Capture the cell that displays the provided text and extract its (x, y) central coordinate. 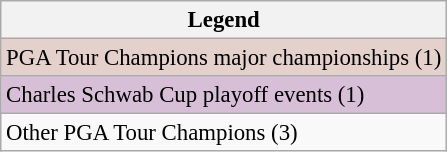
PGA Tour Champions major championships (1) (224, 58)
Legend (224, 20)
Charles Schwab Cup playoff events (1) (224, 95)
Other PGA Tour Champions (3) (224, 133)
